Capture the cell that displays the provided text and extract its (x, y) central coordinate. 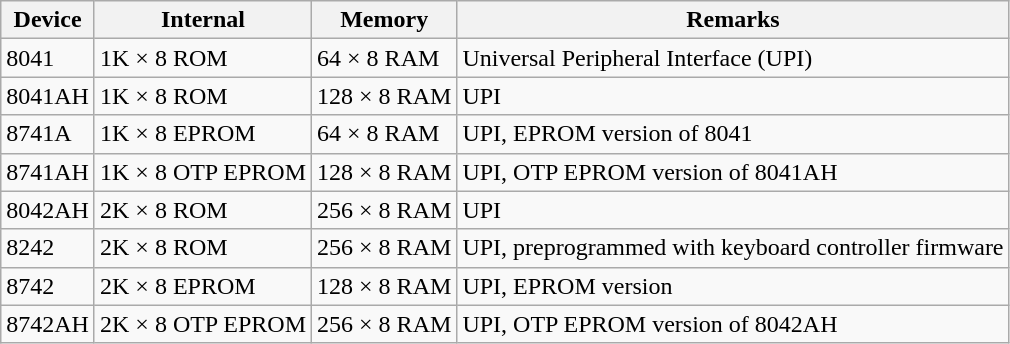
8041 (48, 58)
1K × 8 OTP EPROM (202, 172)
UPI, preprogrammed with keyboard controller firmware (733, 248)
UPI, OTP EPROM version of 8042AH (733, 324)
8741AH (48, 172)
UPI, EPROM version of 8041 (733, 134)
8242 (48, 248)
8041AH (48, 96)
Device (48, 20)
UPI, OTP EPROM version of 8041AH (733, 172)
Remarks (733, 20)
1K × 8 EPROM (202, 134)
8742AH (48, 324)
Internal (202, 20)
8742 (48, 286)
2K × 8 OTP EPROM (202, 324)
UPI, EPROM version (733, 286)
8741A (48, 134)
Memory (384, 20)
8042AH (48, 210)
2K × 8 EPROM (202, 286)
Universal Peripheral Interface (UPI) (733, 58)
